Identify which cell holds the provided text, then report its (X, Y) central coordinate. 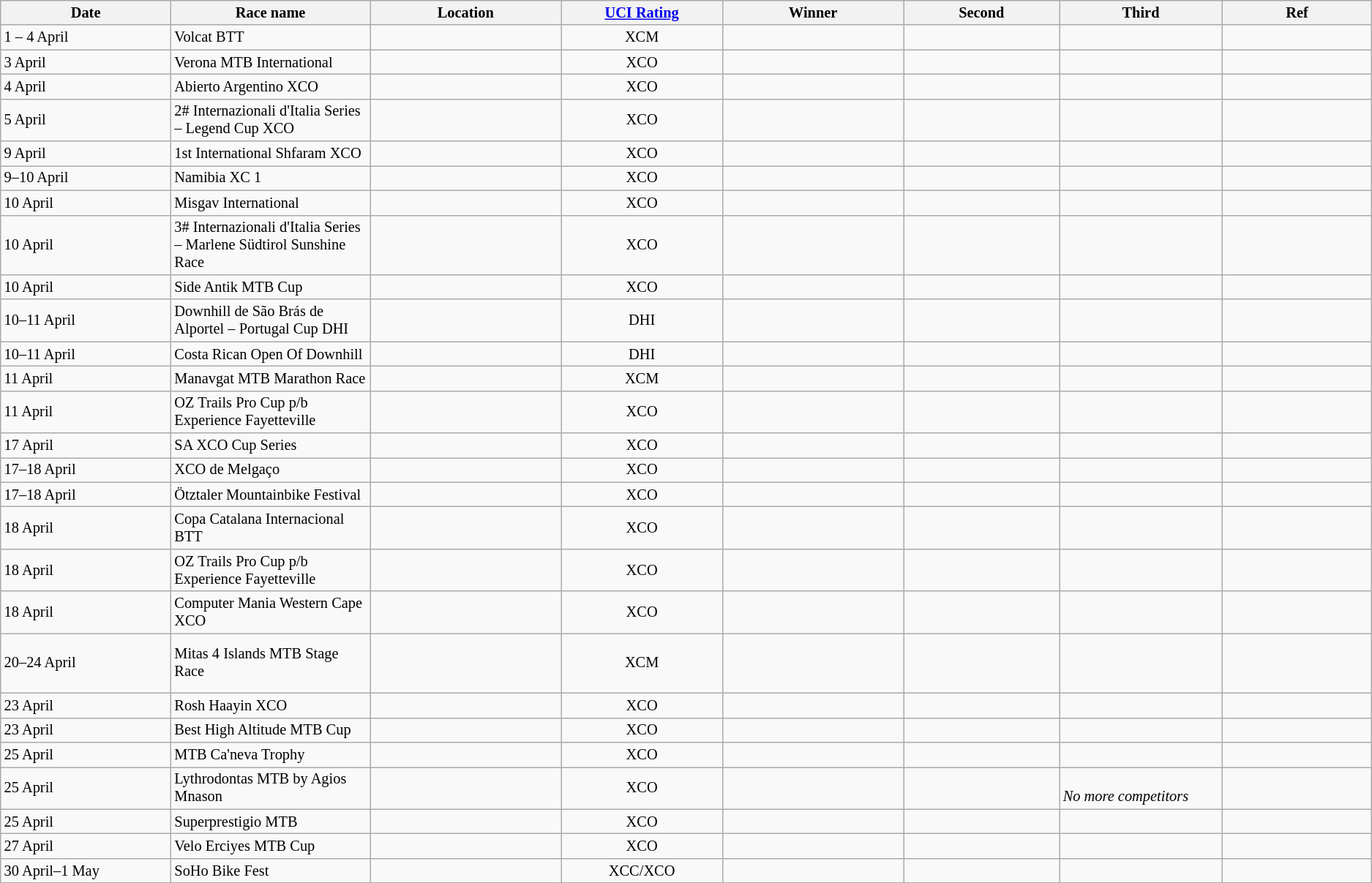
XCO de Melgaço (270, 470)
Copa Catalana Internacional BTT (270, 527)
Race name (270, 12)
Date (86, 12)
Mitas 4 Islands MTB Stage Race (270, 663)
Location (465, 12)
Velo Erciyes MTB Cup (270, 846)
Verona MTB International (270, 62)
Ötztaler Mountainbike Festival (270, 495)
27 April (86, 846)
Superprestigio MTB (270, 822)
Lythrodontas MTB by Agios Mnason (270, 788)
Misgav International (270, 203)
Third (1141, 12)
UCI Rating (642, 12)
Namibia XC 1 (270, 178)
9–10 April (86, 178)
Rosh Haayin XCO (270, 705)
2# Internazionali d'Italia Series – Legend Cup XCO (270, 120)
17 April (86, 446)
SA XCO Cup Series (270, 446)
3 April (86, 62)
Computer Mania Western Cape XCO (270, 612)
Manavgat MTB Marathon Race (270, 378)
Ref (1297, 12)
Side Antik MTB Cup (270, 287)
4 April (86, 86)
3# Internazionali d'Italia Series – Marlene Südtirol Sunshine Race (270, 245)
Costa Rican Open Of Downhill (270, 354)
Volcat BTT (270, 37)
MTB Ca'neva Trophy (270, 754)
Winner (812, 12)
20–24 April (86, 663)
1 – 4 April (86, 37)
9 April (86, 154)
SoHo Bike Fest (270, 871)
1st International Shfaram XCO (270, 154)
Abierto Argentino XCO (270, 86)
No more competitors (1141, 788)
Second (982, 12)
Best High Altitude MTB Cup (270, 730)
5 April (86, 120)
XCC/XCO (642, 871)
30 April–1 May (86, 871)
Downhill de São Brás de Alportel – Portugal Cup DHI (270, 320)
